Determine the [x, y] coordinate at the center of the cell enclosing the given text.  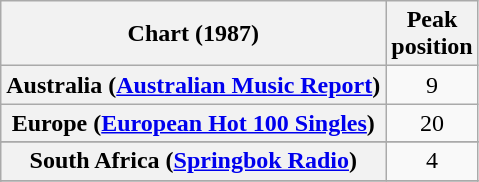
Peakposition [432, 34]
South Africa (Springbok Radio) [194, 161]
Chart (1987) [194, 34]
20 [432, 123]
Australia (Australian Music Report) [194, 85]
Europe (European Hot 100 Singles) [194, 123]
4 [432, 161]
9 [432, 85]
